Extract the (x, y) coordinate from the center of the cell holding the provided text.  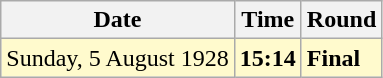
15:14 (268, 58)
Final (341, 58)
Time (268, 20)
Date (118, 20)
Sunday, 5 August 1928 (118, 58)
Round (341, 20)
